Detect which cell encompasses the target text, then output its (x, y) center coordinate. 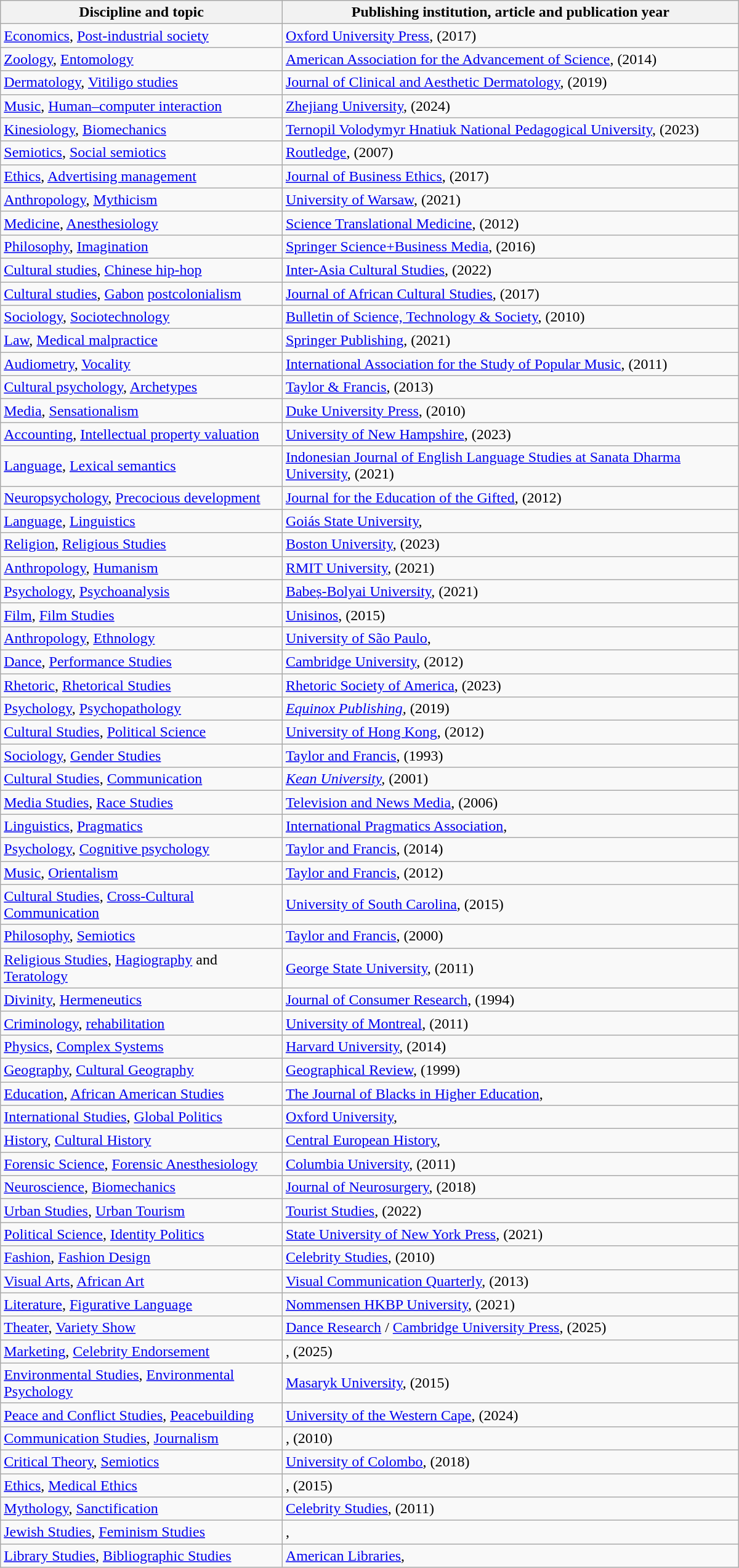
Celebrity Studies, (2010) (510, 1258)
Cultural Studies, Political Science (142, 732)
Rhetoric Society of America, (2023) (510, 685)
Babeș-Bolyai University, (2021) (510, 591)
Media, Sensationalism (142, 411)
Goiás State University, (510, 521)
Kean University, (2001) (510, 779)
Taylor and Francis, (2012) (510, 873)
Journal of Consumer Research, (1994) (510, 1000)
RMIT University, (2021) (510, 568)
Dance Research / Cambridge University Press, (2025) (510, 1328)
Journal of Clinical and Aesthetic Dermatology, (2019) (510, 83)
Neuropsychology, Precocious development (142, 498)
Anthropology, Humanism (142, 568)
Urban Studies, Urban Tourism (142, 1211)
American Association for the Advancement of Science, (2014) (510, 59)
Mythology, Sanctification (142, 1509)
Zoology, Entomology (142, 59)
, (2025) (510, 1351)
American Libraries, (510, 1556)
Ethics, Medical Ethics (142, 1485)
Equinox Publishing, (2019) (510, 709)
Celebrity Studies, (2011) (510, 1509)
State University of New York Press, (2021) (510, 1234)
International Pragmatics Association, (510, 826)
Springer Publishing, (2021) (510, 341)
Unisinos, (2015) (510, 615)
Medicine, Anesthesiology (142, 223)
Ternopil Volodymyr Hnatiuk National Pedagogical University, (2023) (510, 129)
Cultural Studies, Cross-Cultural Communication (142, 904)
International Studies, Global Politics (142, 1117)
University of Warsaw, (2021) (510, 200)
Theater, Variety Show (142, 1328)
Oxford University Press, (2017) (510, 36)
Cultural studies, Chinese hip-hop (142, 270)
Columbia University, (2011) (510, 1164)
Ethics, Advertising management (142, 176)
Film, Film Studies (142, 615)
, (2010) (510, 1438)
University of São Paulo, (510, 638)
Journal of Business Ethics, (2017) (510, 176)
Anthropology, Ethnology (142, 638)
Boston University, (2023) (510, 544)
Publishing institution, article and publication year (510, 12)
University of Colombo, (2018) (510, 1461)
Jewish Studies, Feminism Studies (142, 1532)
Journal of Neurosurgery, (2018) (510, 1187)
Routledge, (2007) (510, 153)
Music, Orientalism (142, 873)
Library Studies, Bibliographic Studies (142, 1556)
Physics, Complex Systems (142, 1046)
Taylor and Francis, (1993) (510, 756)
Discipline and topic (142, 12)
Communication Studies, Journalism (142, 1438)
Taylor and Francis, (2014) (510, 849)
Environmental Studies, Environmental Psychology (142, 1383)
Music, Human–computer interaction (142, 106)
Science Translational Medicine, (2012) (510, 223)
Nommensen HKBP University, (2021) (510, 1304)
Accounting, Intellectual property valuation (142, 434)
Fashion, Fashion Design (142, 1258)
Psychology, Psychopathology (142, 709)
Visual Arts, African Art (142, 1281)
Television and News Media, (2006) (510, 802)
Inter-Asia Cultural Studies, (2022) (510, 270)
Geographical Review, (1999) (510, 1070)
Masaryk University, (2015) (510, 1383)
Sociology, Gender Studies (142, 756)
Kinesiology, Biomechanics (142, 129)
Sociology, Sociotechnology (142, 317)
Geography, Cultural Geography (142, 1070)
University of Montreal, (2011) (510, 1023)
Psychology, Psychoanalysis (142, 591)
Semiotics, Social semiotics (142, 153)
Philosophy, Imagination (142, 246)
Law, Medical malpractice (142, 341)
Oxford University, (510, 1117)
University of Hong Kong, (2012) (510, 732)
Journal for the Education of the Gifted, (2012) (510, 498)
George State University, (2011) (510, 968)
Cultural studies, Gabon postcolonialism (142, 294)
Central European History, (510, 1141)
Duke University Press, (2010) (510, 411)
Philosophy, Semiotics (142, 936)
Marketing, Celebrity Endorsement (142, 1351)
Critical Theory, Semiotics (142, 1461)
Bulletin of Science, Technology & Society, (2010) (510, 317)
Education, African American Studies (142, 1093)
Political Science, Identity Politics (142, 1234)
Economics, Post-industrial society (142, 36)
Cultural psychology, Archetypes (142, 387)
Literature, Figurative Language (142, 1304)
Language, Lexical semantics (142, 466)
, (2015) (510, 1485)
Divinity, Hermeneutics (142, 1000)
University of the Western Cape, (2024) (510, 1415)
Taylor & Francis, (2013) (510, 387)
Journal of African Cultural Studies, (2017) (510, 294)
Psychology, Cognitive psychology (142, 849)
Cultural Studies, Communication (142, 779)
Peace and Conflict Studies, Peacebuilding (142, 1415)
Media Studies, Race Studies (142, 802)
International Association for the Study of Popular Music, (2011) (510, 364)
History, Cultural History (142, 1141)
, (510, 1532)
Dance, Performance Studies (142, 661)
Religious Studies, Hagiography and Teratology (142, 968)
Dermatology, Vitiligo studies (142, 83)
Indonesian Journal of English Language Studies at Sanata Dharma University, (2021) (510, 466)
Anthropology, Mythicism (142, 200)
Rhetoric, Rhetorical Studies (142, 685)
University of South Carolina, (2015) (510, 904)
Criminology, rehabilitation (142, 1023)
Neuroscience, Biomechanics (142, 1187)
Religion, Religious Studies (142, 544)
Audiometry, Vocality (142, 364)
Linguistics, Pragmatics (142, 826)
Tourist Studies, (2022) (510, 1211)
University of New Hampshire, (2023) (510, 434)
Language, Linguistics (142, 521)
Visual Communication Quarterly, (2013) (510, 1281)
Cambridge University, (2012) (510, 661)
Taylor and Francis, (2000) (510, 936)
The Journal of Blacks in Higher Education, (510, 1093)
Forensic Science, Forensic Anesthesiology (142, 1164)
Zhejiang University, (2024) (510, 106)
Harvard University, (2014) (510, 1046)
Springer Science+Business Media, (2016) (510, 246)
